Capture the cell that displays the provided text and extract its [X, Y] central coordinate. 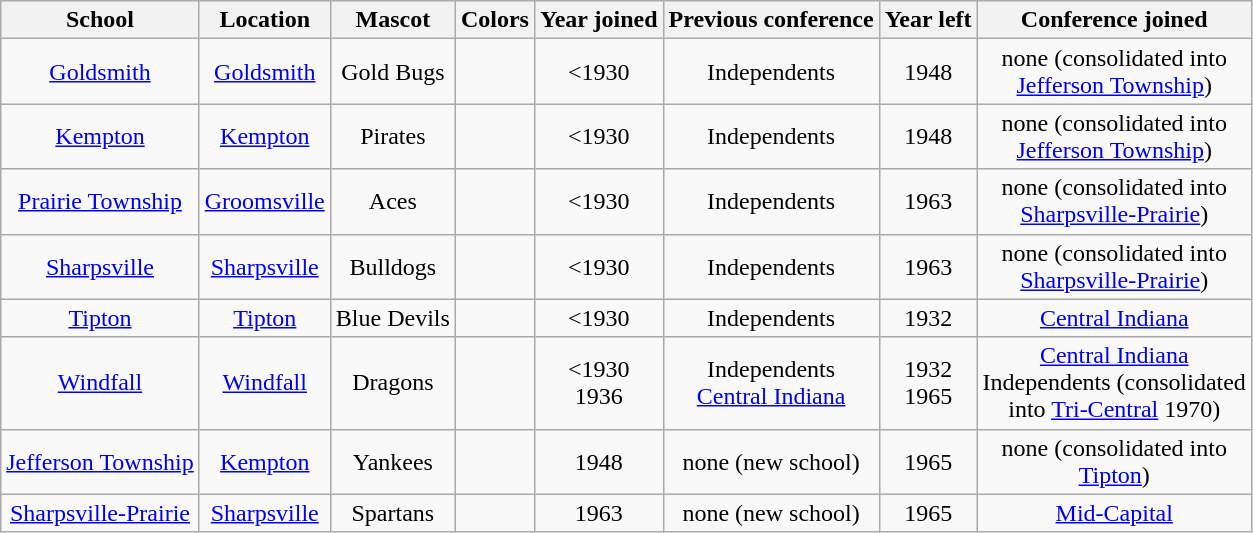
Jefferson Township [100, 462]
Colors [494, 20]
19321965 [928, 383]
Central IndianaIndependents (consolidatedinto Tri-Central 1970) [1114, 383]
<19301936 [598, 383]
Year left [928, 20]
Sharpsville-Prairie [100, 513]
Bulldogs [392, 266]
1932 [928, 318]
none (consolidated intoTipton) [1114, 462]
Groomsville [264, 202]
Previous conference [771, 20]
Dragons [392, 383]
Conference joined [1114, 20]
Blue Devils [392, 318]
Year joined [598, 20]
Location [264, 20]
Pirates [392, 136]
Yankees [392, 462]
Spartans [392, 513]
Gold Bugs [392, 72]
Mascot [392, 20]
IndependentsCentral Indiana [771, 383]
Central Indiana [1114, 318]
School [100, 20]
Aces [392, 202]
Mid-Capital [1114, 513]
Prairie Township [100, 202]
